Search for the cell housing the specified text and yield its (X, Y) center coordinate. 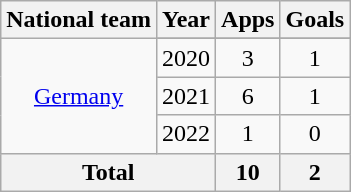
National team (79, 20)
Germany (79, 96)
Year (186, 20)
Apps (248, 20)
6 (248, 96)
2021 (186, 96)
3 (248, 58)
2022 (186, 134)
2020 (186, 58)
Total (108, 172)
Goals (315, 20)
2 (315, 172)
0 (315, 134)
10 (248, 172)
